Search for the cell housing the specified text and yield its (X, Y) center coordinate. 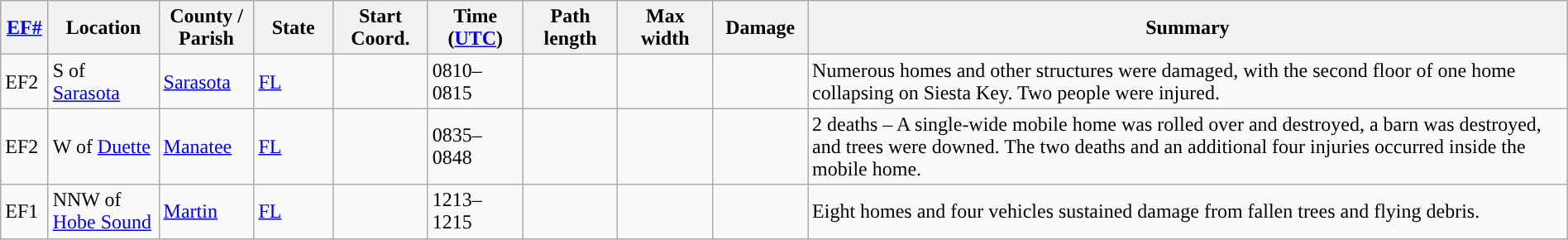
County / Parish (207, 28)
State (294, 28)
Sarasota (207, 81)
0810–0815 (475, 81)
Eight homes and four vehicles sustained damage from fallen trees and flying debris. (1188, 212)
Summary (1188, 28)
Manatee (207, 146)
NNW of Hobe Sound (103, 212)
Start Coord. (380, 28)
0835–0848 (475, 146)
W of Duette (103, 146)
EF1 (25, 212)
EF# (25, 28)
Max width (665, 28)
1213–1215 (475, 212)
Numerous homes and other structures were damaged, with the second floor of one home collapsing on Siesta Key. Two people were injured. (1188, 81)
Location (103, 28)
Martin (207, 212)
Path length (571, 28)
S of Sarasota (103, 81)
Damage (761, 28)
Time (UTC) (475, 28)
